Capture the cell that displays the provided text and extract its (x, y) central coordinate. 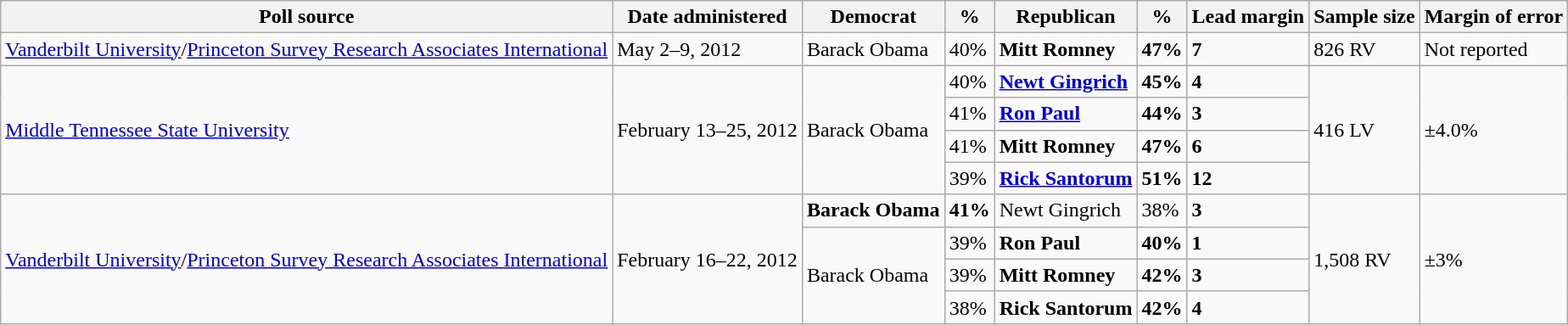
±3% (1493, 259)
1 (1248, 243)
±4.0% (1493, 130)
February 16–22, 2012 (708, 259)
Lead margin (1248, 17)
12 (1248, 178)
Sample size (1364, 17)
51% (1162, 178)
1,508 RV (1364, 259)
6 (1248, 146)
7 (1248, 49)
May 2–9, 2012 (708, 49)
Date administered (708, 17)
826 RV (1364, 49)
Middle Tennessee State University (307, 130)
45% (1162, 81)
Margin of error (1493, 17)
Democrat (873, 17)
Poll source (307, 17)
416 LV (1364, 130)
44% (1162, 114)
Republican (1066, 17)
Not reported (1493, 49)
February 13–25, 2012 (708, 130)
